Return (X, Y) of the center of cell containing provided text 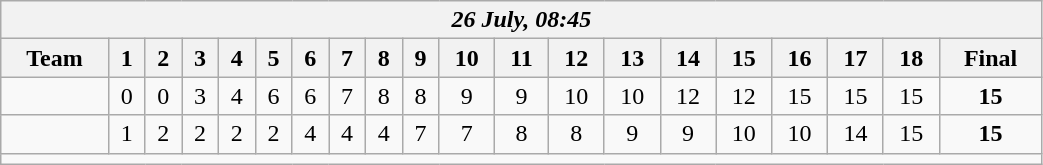
26 July, 08:45 (522, 20)
18 (911, 58)
13 (632, 58)
16 (800, 58)
5 (274, 58)
Final (990, 58)
17 (856, 58)
11 (522, 58)
Team (55, 58)
